Pinpoint the cell where the given text exists, returning its [x, y] midpoint coordinate. 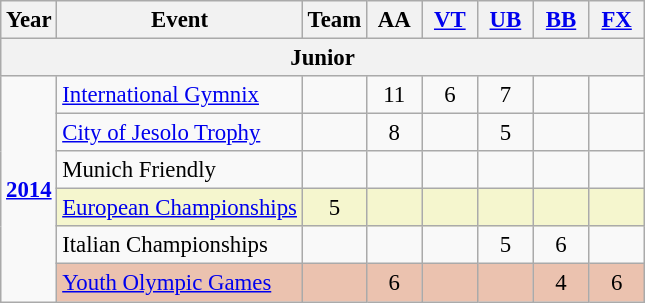
Youth Olympic Games [180, 283]
Year [29, 20]
Italian Championships [180, 245]
AA [394, 20]
European Championships [180, 208]
Munich Friendly [180, 170]
Event [180, 20]
Junior [323, 58]
7 [506, 95]
Team [334, 20]
4 [561, 283]
BB [561, 20]
VT [450, 20]
City of Jesolo Trophy [180, 133]
2014 [29, 189]
8 [394, 133]
11 [394, 95]
UB [506, 20]
International Gymnix [180, 95]
FX [617, 20]
